From the cell containing the given text, extract its center point as [x, y] coordinate. 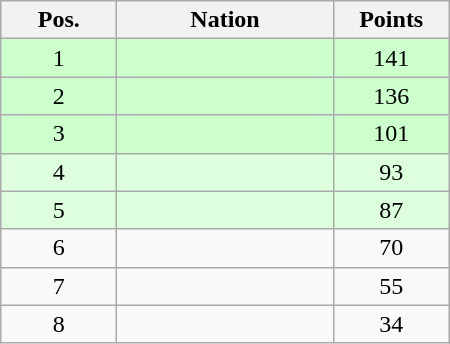
34 [391, 324]
Pos. [59, 20]
87 [391, 210]
70 [391, 248]
2 [59, 96]
4 [59, 172]
Nation [225, 20]
55 [391, 286]
1 [59, 58]
136 [391, 96]
101 [391, 134]
5 [59, 210]
3 [59, 134]
141 [391, 58]
7 [59, 286]
8 [59, 324]
Points [391, 20]
93 [391, 172]
6 [59, 248]
